Provide the (X, Y) coordinate of the cell's center where the given text is located.  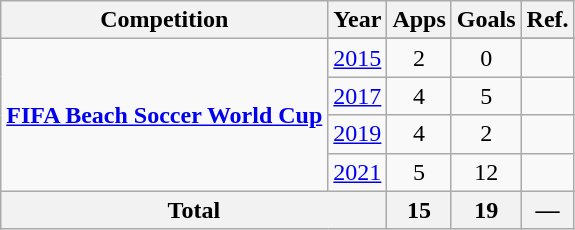
2021 (358, 172)
2015 (358, 58)
Apps (419, 20)
12 (486, 172)
FIFA Beach Soccer World Cup (164, 115)
15 (419, 210)
2019 (358, 134)
0 (486, 58)
— (548, 210)
Year (358, 20)
19 (486, 210)
Competition (164, 20)
2017 (358, 96)
Ref. (548, 20)
Total (194, 210)
Goals (486, 20)
